Scan for the cell matching the given text and deliver its [x, y] coordinate at center. 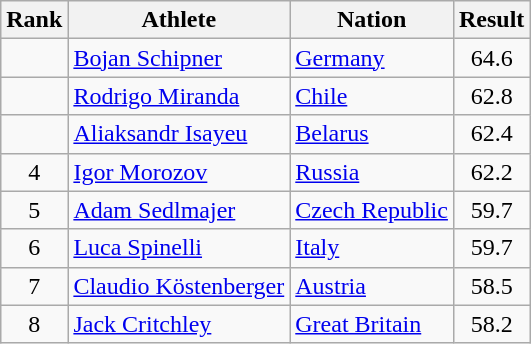
Italy [372, 248]
Belarus [372, 134]
5 [34, 210]
Adam Sedlmajer [179, 210]
Luca Spinelli [179, 248]
Germany [372, 58]
Czech Republic [372, 210]
8 [34, 324]
Igor Morozov [179, 172]
6 [34, 248]
Russia [372, 172]
62.8 [491, 96]
Chile [372, 96]
Bojan Schipner [179, 58]
64.6 [491, 58]
Athlete [179, 20]
Rank [34, 20]
Jack Critchley [179, 324]
Rodrigo Miranda [179, 96]
58.5 [491, 286]
62.4 [491, 134]
4 [34, 172]
7 [34, 286]
Claudio Köstenberger [179, 286]
62.2 [491, 172]
Great Britain [372, 324]
Result [491, 20]
58.2 [491, 324]
Aliaksandr Isayeu [179, 134]
Austria [372, 286]
Nation [372, 20]
